Locate the cell with the specified text and output its (x, y) center coordinate. 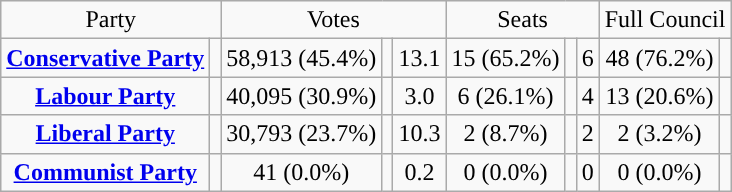
41 (0.0%) (302, 172)
13.1 (420, 58)
0 (588, 172)
0.2 (420, 172)
Votes (334, 20)
2 (3.2%) (660, 134)
4 (588, 96)
2 (8.7%) (506, 134)
48 (76.2%) (660, 58)
2 (588, 134)
58,913 (45.4%) (302, 58)
6 (588, 58)
10.3 (420, 134)
15 (65.2%) (506, 58)
13 (20.6%) (660, 96)
Conservative Party (106, 58)
Labour Party (106, 96)
Seats (522, 20)
Full Council (665, 20)
30,793 (23.7%) (302, 134)
3.0 (420, 96)
40,095 (30.9%) (302, 96)
Party (111, 20)
Communist Party (106, 172)
Liberal Party (106, 134)
6 (26.1%) (506, 96)
